Search for the cell housing the specified text and yield its [X, Y] center coordinate. 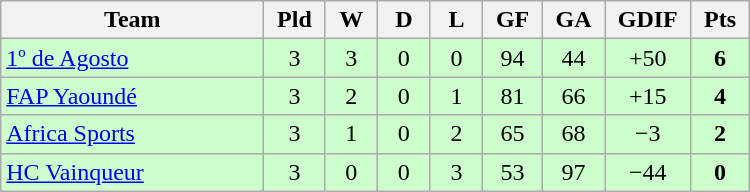
−3 [648, 134]
66 [573, 96]
1º de Agosto [132, 58]
Team [132, 20]
81 [513, 96]
4 [720, 96]
97 [573, 172]
94 [513, 58]
68 [573, 134]
Africa Sports [132, 134]
+15 [648, 96]
GDIF [648, 20]
HC Vainqueur [132, 172]
6 [720, 58]
Pld [294, 20]
W [352, 20]
65 [513, 134]
GF [513, 20]
44 [573, 58]
+50 [648, 58]
D [404, 20]
L [456, 20]
53 [513, 172]
Pts [720, 20]
GA [573, 20]
−44 [648, 172]
FAP Yaoundé [132, 96]
